Output the (x, y) coordinate of the center of the cell containing the given text.  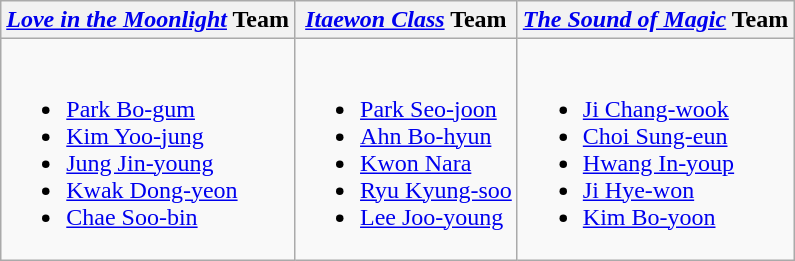
The Sound of Magic Team (655, 20)
Love in the Moonlight Team (148, 20)
Park Bo-gumKim Yoo-jungJung Jin-youngKwak Dong-yeonChae Soo-bin (148, 150)
Itaewon Class Team (406, 20)
Park Seo-joonAhn Bo-hyunKwon NaraRyu Kyung-sooLee Joo-young (406, 150)
Ji Chang-wookChoi Sung-eunHwang In-youpJi Hye-wonKim Bo-yoon (655, 150)
